Pinpoint the cell where the given text exists, returning its (x, y) midpoint coordinate. 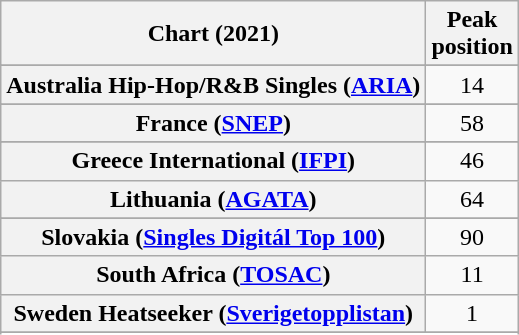
Chart (2021) (214, 34)
Peakposition (472, 34)
64 (472, 199)
1 (472, 313)
Slovakia (Singles Digitál Top 100) (214, 237)
France (SNEP) (214, 123)
58 (472, 123)
Sweden Heatseeker (Sverigetopplistan) (214, 313)
Greece International (IFPI) (214, 161)
46 (472, 161)
Australia Hip-Hop/R&B Singles (ARIA) (214, 85)
Lithuania (AGATA) (214, 199)
90 (472, 237)
11 (472, 275)
14 (472, 85)
South Africa (TOSAC) (214, 275)
